Scan for the cell matching the given text and deliver its (x, y) coordinate at center. 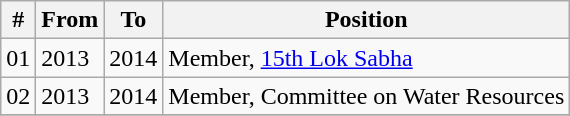
From (70, 20)
Member, 15th Lok Sabha (366, 58)
02 (18, 96)
# (18, 20)
Member, Committee on Water Resources (366, 96)
01 (18, 58)
To (134, 20)
Position (366, 20)
